Scan for the cell matching the given text and deliver its (X, Y) coordinate at center. 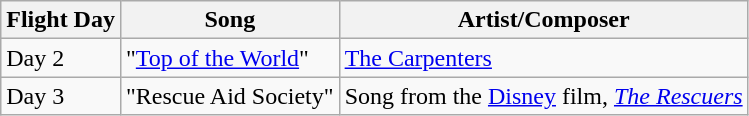
Day 3 (61, 96)
Day 2 (61, 58)
Artist/Composer (544, 20)
Song from the Disney film, The Rescuers (544, 96)
Flight Day (61, 20)
"Top of the World" (230, 58)
The Carpenters (544, 58)
"Rescue Aid Society" (230, 96)
Song (230, 20)
